Identify which cell holds the provided text, then report its [x, y] central coordinate. 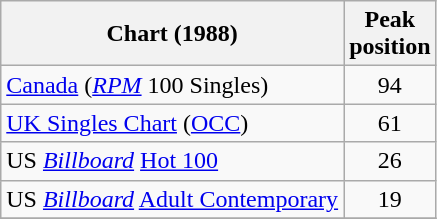
94 [390, 85]
US Billboard Hot 100 [172, 161]
Chart (1988) [172, 34]
Canada (RPM 100 Singles) [172, 85]
Peakposition [390, 34]
US Billboard Adult Contemporary [172, 199]
61 [390, 123]
UK Singles Chart (OCC) [172, 123]
19 [390, 199]
26 [390, 161]
